For the text-containing cell, return its midpoint in [x, y] coordinate format. 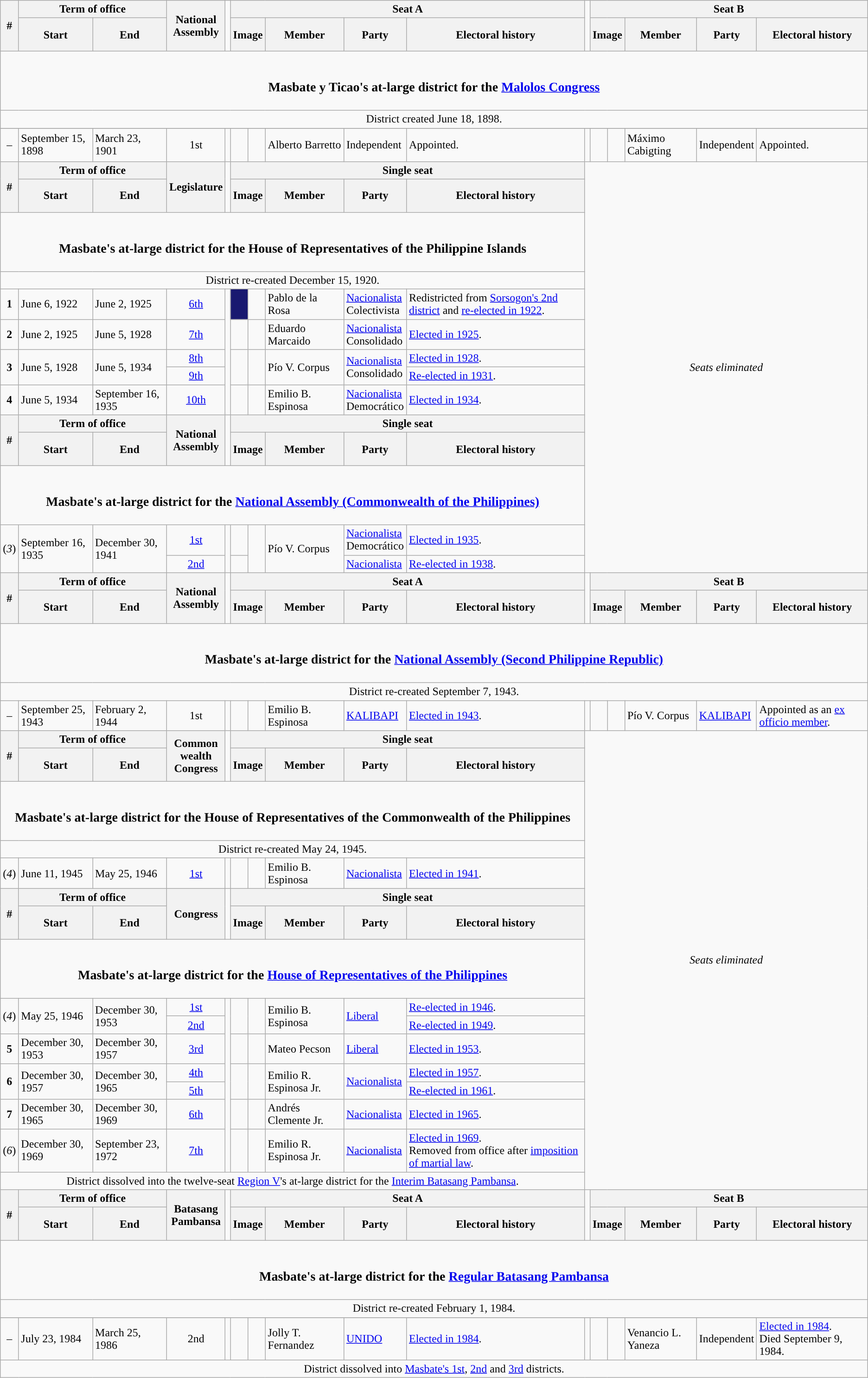
Andrés Clemente Jr. [304, 1115]
Elected in 1941. [495, 874]
(6) [9, 1151]
BatasangPambansa [196, 1215]
NacionalistaColectivista [375, 304]
5 [9, 1049]
Elected in 1969.Removed from office after imposition of martial law. [495, 1151]
Elected in 1943. [495, 715]
September 15, 1898 [56, 145]
District dissolved into the twelve-seat Region V's at-large district for the Interim Batasang Pambansa. [293, 1181]
District dissolved into Masbate's 1st, 2nd and 3rd districts. [434, 1369]
Masbate y Ticao's at-large district for the Malolos Congress [434, 81]
Eduardo Marcaido [304, 334]
District re-created December 15, 1920. [293, 280]
Elected in 1934. [495, 400]
Alberto Barretto [304, 145]
CommonwealthCongress [196, 756]
Redistricted from Sorsogon's 2nd district and re-elected in 1922. [495, 304]
Pablo de la Rosa [304, 304]
Masbate's at-large district for the National Assembly (Commonwealth of the Philippines) [293, 495]
7 [9, 1115]
District created June 18, 1898. [434, 119]
Re-elected in 1931. [495, 376]
UNIDO [375, 1339]
September 23, 1972 [130, 1151]
June 6, 1922 [56, 304]
District re-created May 24, 1945. [293, 849]
Appointed as an ex officio member. [812, 715]
July 23, 1984 [56, 1339]
4th [196, 1072]
4 [9, 400]
September 25, 1943 [56, 715]
9th [196, 376]
Re-elected in 1938. [495, 564]
3 [9, 367]
Jolly T. Fernandez [304, 1339]
Elected in 1984. [495, 1339]
Mateo Pecson [304, 1049]
Congress [196, 914]
Elected in 1935. [495, 540]
Masbate's at-large district for the House of Representatives of the Commonwealth of the Philippines [293, 811]
Legislature [196, 187]
Máximo Cabigting [660, 145]
March 25, 1986 [130, 1339]
February 2, 1944 [130, 715]
5th [196, 1090]
Masbate's at-large district for the House of Representatives of the Philippines [293, 969]
Re-elected in 1949. [495, 1025]
Re-elected in 1946. [495, 1007]
10th [196, 400]
Elected in 1984.Died September 9, 1984. [812, 1339]
June 11, 1945 [56, 874]
Re-elected in 1961. [495, 1090]
Masbate's at-large district for the National Assembly (Second Philippine Republic) [434, 653]
District re-created September 7, 1943. [434, 691]
8th [196, 358]
Masbate's at-large district for the Regular Batasang Pambansa [434, 1270]
District re-created February 1, 1984. [434, 1308]
1 [9, 304]
Elected in 1928. [495, 358]
Elected in 1965. [495, 1115]
March 23, 1901 [130, 145]
Elected in 1953. [495, 1049]
2 [9, 334]
Elected in 1957. [495, 1072]
6 [9, 1081]
December 30, 1941 [130, 549]
(3) [9, 549]
Venancio L. Yaneza [660, 1339]
Elected in 1925. [495, 334]
3rd [196, 1049]
Masbate's at-large district for the House of Representatives of the Philippine Islands [293, 242]
